Extract the (x, y) coordinate from the center of the cell holding the provided text.  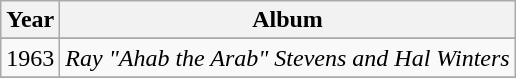
Ray "Ahab the Arab" Stevens and Hal Winters (288, 58)
Year (30, 20)
1963 (30, 58)
Album (288, 20)
